Detect which cell encompasses the target text, then output its [X, Y] center coordinate. 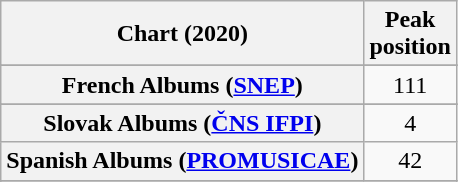
Spanish Albums (PROMUSICAE) [182, 161]
Peakposition [410, 34]
111 [410, 85]
Chart (2020) [182, 34]
4 [410, 123]
French Albums (SNEP) [182, 85]
42 [410, 161]
Slovak Albums (ČNS IFPI) [182, 123]
